Locate the cell with the specified text and output its (x, y) center coordinate. 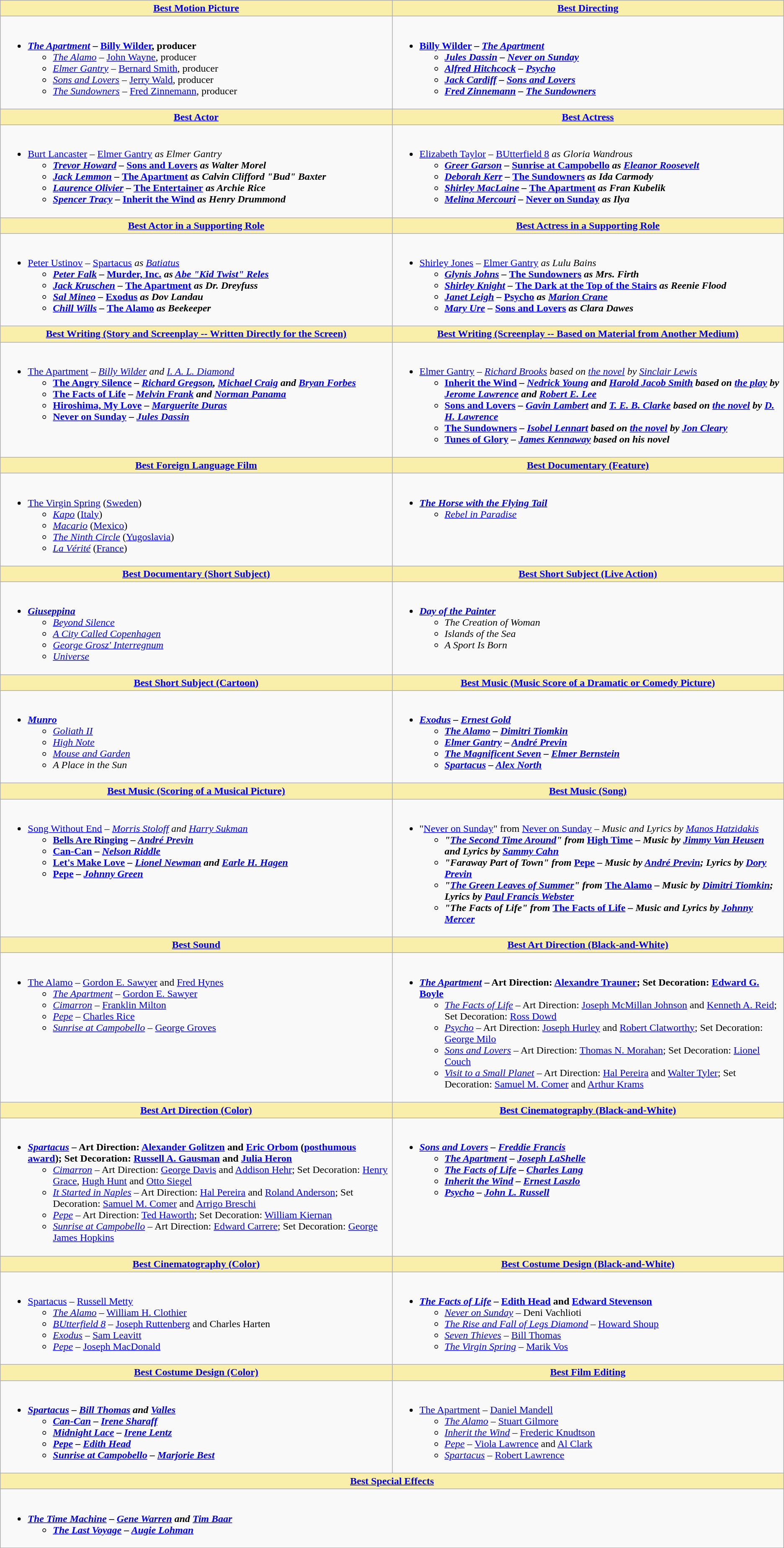
Best Writing (Story and Screenplay -- Written Directly for the Screen) (196, 334)
Best Cinematography (Black-and-White) (588, 1110)
Best Foreign Language Film (196, 465)
Best Short Subject (Live Action) (588, 574)
Best Actress in a Supporting Role (588, 225)
Exodus – Ernest GoldThe Alamo – Dimitri TiomkinElmer Gantry – André PrevinThe Magnificent Seven – Elmer BernsteinSpartacus – Alex North (588, 737)
The Time Machine – Gene Warren and Tim BaarThe Last Voyage – Augie Lohman (392, 1518)
Best Documentary (Feature) (588, 465)
Best Sound (196, 945)
Best Short Subject (Cartoon) (196, 683)
MunroGoliath IIHigh NoteMouse and GardenA Place in the Sun (196, 737)
Best Documentary (Short Subject) (196, 574)
Best Writing (Screenplay -- Based on Material from Another Medium) (588, 334)
Best Motion Picture (196, 8)
GiuseppinaBeyond SilenceA City Called CopenhagenGeorge Grosz' InterregnumUniverse (196, 628)
Billy Wilder – The ApartmentJules Dassin – Never on SundayAlfred Hitchcock – PsychoJack Cardiff – Sons and LoversFred Zinnemann – The Sundowners (588, 63)
The Horse with the Flying TailRebel in Paradise (588, 520)
Best Art Direction (Black-and-White) (588, 945)
Best Music (Song) (588, 791)
Best Music (Scoring of a Musical Picture) (196, 791)
Best Art Direction (Color) (196, 1110)
Best Costume Design (Color) (196, 1372)
Best Cinematography (Color) (196, 1264)
Spartacus – Bill Thomas and VallesCan-Can – Irene SharaffMidnight Lace – Irene LentzPepe – Edith HeadSunrise at Campobello – Marjorie Best (196, 1426)
Best Directing (588, 8)
Day of the PainterThe Creation of WomanIslands of the SeaA Sport Is Born (588, 628)
Best Music (Music Score of a Dramatic or Comedy Picture) (588, 683)
Best Costume Design (Black-and-White) (588, 1264)
Best Actor in a Supporting Role (196, 225)
Best Actor (196, 117)
Best Special Effects (392, 1481)
The Virgin Spring (Sweden)Kapo (Italy)Macario (Mexico)The Ninth Circle (Yugoslavia)La Vérité (France) (196, 520)
Best Film Editing (588, 1372)
Best Actress (588, 117)
